Locate the cell with the specified text and output its [x, y] center coordinate. 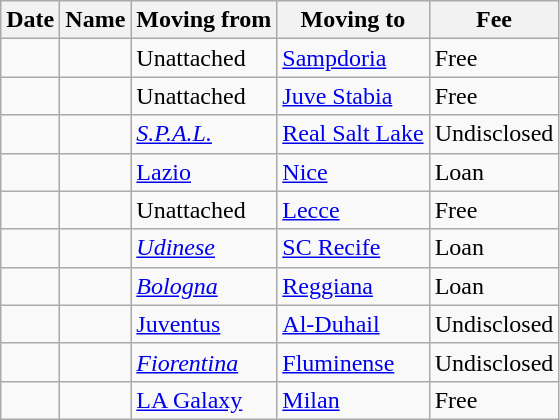
Fluminense [353, 362]
Bologna [204, 286]
Nice [353, 172]
LA Galaxy [204, 400]
Lecce [353, 210]
Al-Duhail [353, 324]
Sampdoria [353, 58]
Moving to [353, 20]
S.P.A.L. [204, 134]
Name [96, 20]
Juventus [204, 324]
SC Recife [353, 248]
Fee [494, 20]
Lazio [204, 172]
Real Salt Lake [353, 134]
Moving from [204, 20]
Fiorentina [204, 362]
Juve Stabia [353, 96]
Milan [353, 400]
Reggiana [353, 286]
Udinese [204, 248]
Date [30, 20]
